For the text-containing cell, return its midpoint in [x, y] coordinate format. 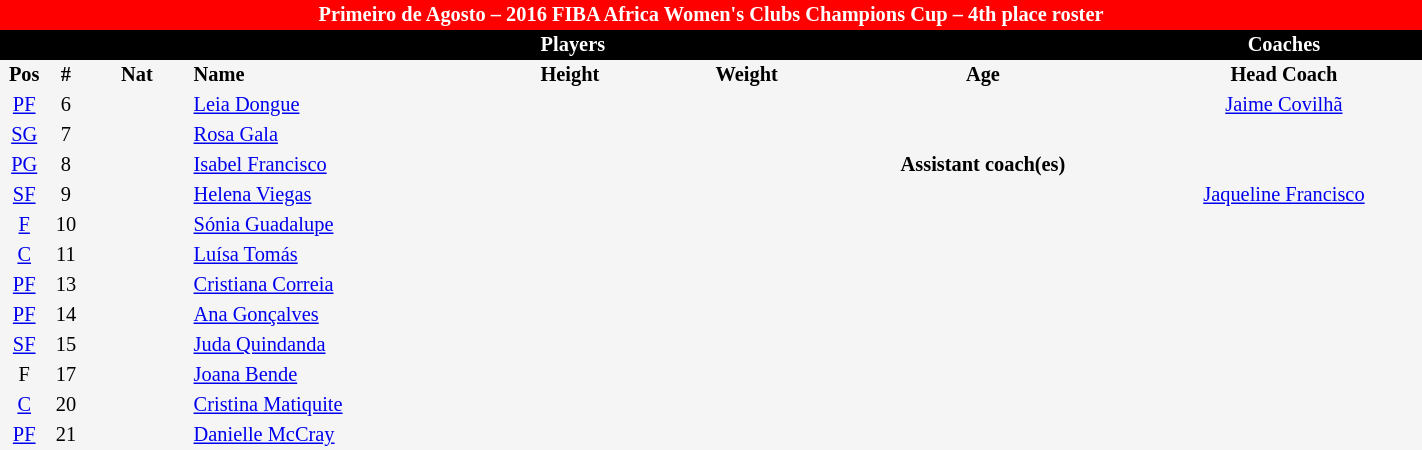
Cristiana Correia [329, 285]
20 [66, 405]
Coaches [1284, 45]
21 [66, 435]
Age [983, 75]
Weight [746, 75]
6 [66, 105]
Jaqueline Francisco [1284, 195]
SG [24, 135]
7 [66, 135]
PG [24, 165]
Pos [24, 75]
Danielle McCray [329, 435]
17 [66, 375]
Ana Gonçalves [329, 315]
Helena Viegas [329, 195]
14 [66, 315]
Name [329, 75]
Sónia Guadalupe [329, 225]
Assistant coach(es) [983, 165]
Head Coach [1284, 75]
15 [66, 345]
8 [66, 165]
Joana Bende [329, 375]
Height [570, 75]
Jaime Covilhã [1284, 105]
9 [66, 195]
11 [66, 255]
Players [573, 45]
13 [66, 285]
10 [66, 225]
Cristina Matiquite [329, 405]
Juda Quindanda [329, 345]
Leia Dongue [329, 105]
Isabel Francisco [329, 165]
Primeiro de Agosto – 2016 FIBA Africa Women's Clubs Champions Cup – 4th place roster [711, 15]
Luísa Tomás [329, 255]
# [66, 75]
Rosa Gala [329, 135]
Nat [136, 75]
